From the cell containing the given text, extract its center point as [x, y] coordinate. 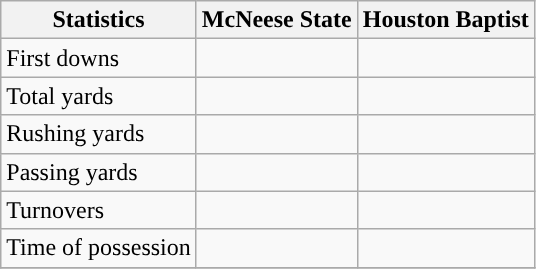
Total yards [99, 96]
Time of possession [99, 248]
Turnovers [99, 210]
Passing yards [99, 172]
Rushing yards [99, 134]
McNeese State [276, 20]
Houston Baptist [446, 20]
Statistics [99, 20]
First downs [99, 58]
